For the text-containing cell, return its midpoint in (X, Y) coordinate format. 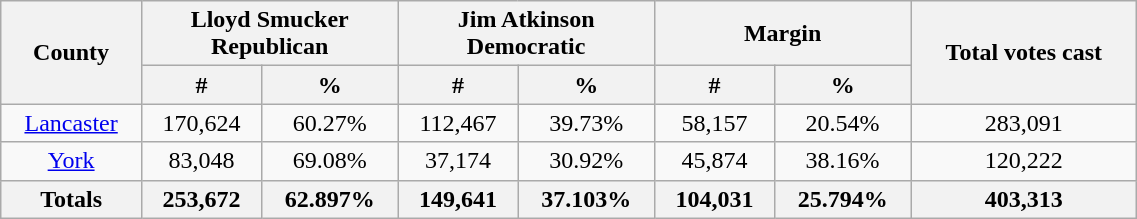
County (72, 52)
83,048 (201, 161)
45,874 (714, 161)
York (72, 161)
Lloyd SmuckerRepublican (269, 34)
38.16% (842, 161)
30.92% (586, 161)
170,624 (201, 123)
25.794% (842, 199)
20.54% (842, 123)
39.73% (586, 123)
104,031 (714, 199)
Totals (72, 199)
Margin (782, 34)
37,174 (458, 161)
62.897% (330, 199)
69.08% (330, 161)
Total votes cast (1024, 52)
403,313 (1024, 199)
149,641 (458, 199)
120,222 (1024, 161)
37.103% (586, 199)
253,672 (201, 199)
283,091 (1024, 123)
112,467 (458, 123)
Jim AtkinsonDemocratic (526, 34)
Lancaster (72, 123)
58,157 (714, 123)
60.27% (330, 123)
